Capture the cell that displays the provided text and extract its [x, y] central coordinate. 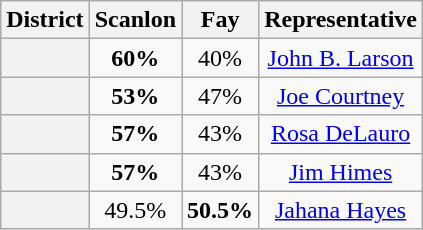
Representative [341, 20]
Joe Courtney [341, 96]
John B. Larson [341, 58]
Jim Himes [341, 172]
Scanlon [135, 20]
Fay [220, 20]
Rosa DeLauro [341, 134]
47% [220, 96]
Jahana Hayes [341, 210]
60% [135, 58]
53% [135, 96]
40% [220, 58]
49.5% [135, 210]
50.5% [220, 210]
District [45, 20]
